Identify which cell holds the provided text, then report its (x, y) central coordinate. 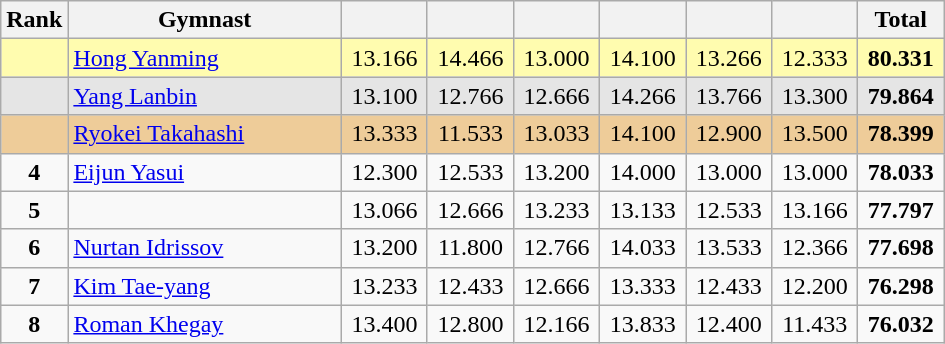
12.300 (384, 172)
76.298 (901, 286)
76.032 (901, 324)
12.800 (470, 324)
6 (34, 248)
12.366 (815, 248)
8 (34, 324)
79.864 (901, 96)
80.331 (901, 58)
4 (34, 172)
13.066 (384, 210)
13.833 (643, 324)
13.033 (557, 134)
12.166 (557, 324)
13.100 (384, 96)
Total (901, 20)
77.797 (901, 210)
78.399 (901, 134)
Eijun Yasui (205, 172)
14.033 (643, 248)
Rank (34, 20)
Hong Yanming (205, 58)
13.533 (729, 248)
14.466 (470, 58)
78.033 (901, 172)
Gymnast (205, 20)
Roman Khegay (205, 324)
11.433 (815, 324)
13.766 (729, 96)
Nurtan Idrissov (205, 248)
14.000 (643, 172)
Yang Lanbin (205, 96)
12.400 (729, 324)
12.200 (815, 286)
14.266 (643, 96)
12.333 (815, 58)
7 (34, 286)
Ryokei Takahashi (205, 134)
13.300 (815, 96)
77.698 (901, 248)
11.533 (470, 134)
13.400 (384, 324)
5 (34, 210)
Kim Tae-yang (205, 286)
13.500 (815, 134)
12.900 (729, 134)
13.133 (643, 210)
13.266 (729, 58)
11.800 (470, 248)
